Locate the cell with the specified text and output its [X, Y] center coordinate. 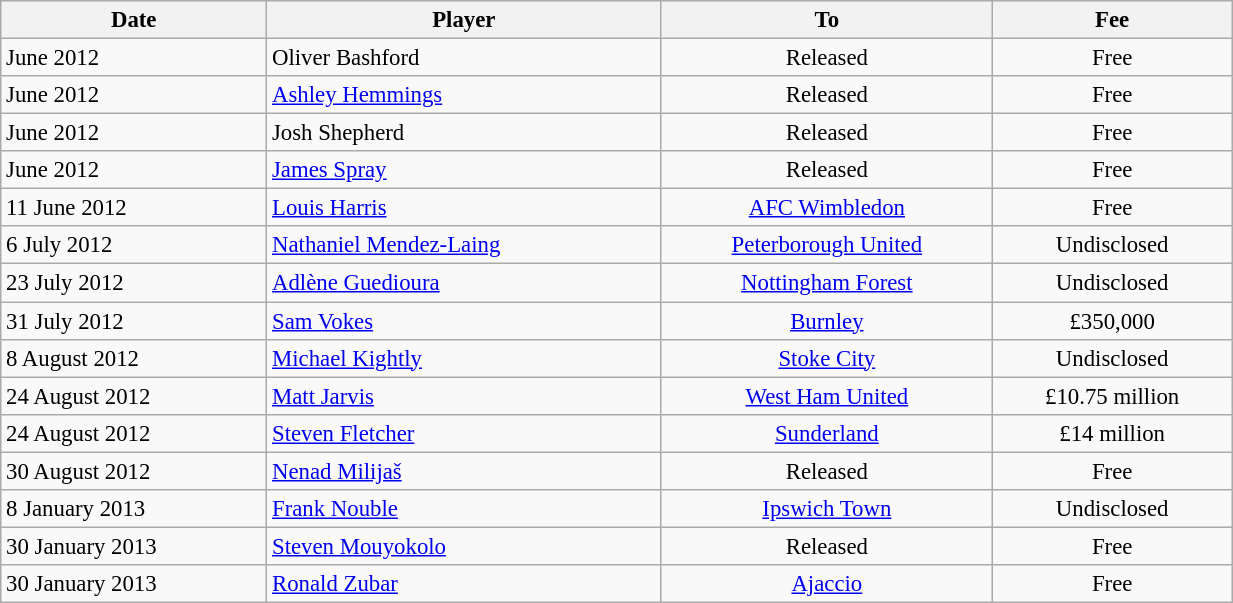
6 July 2012 [134, 245]
£14 million [1112, 433]
Michael Kightly [464, 358]
Sunderland [827, 433]
30 August 2012 [134, 471]
Steven Fletcher [464, 433]
AFC Wimbledon [827, 208]
Ronald Zubar [464, 584]
Matt Jarvis [464, 396]
Peterborough United [827, 245]
Ajaccio [827, 584]
Adlène Guedioura [464, 283]
Josh Shepherd [464, 133]
Ipswich Town [827, 509]
Steven Mouyokolo [464, 546]
Frank Nouble [464, 509]
£350,000 [1112, 321]
Player [464, 20]
West Ham United [827, 396]
Nottingham Forest [827, 283]
Oliver Bashford [464, 58]
James Spray [464, 170]
Nathaniel Mendez-Laing [464, 245]
Fee [1112, 20]
Date [134, 20]
£10.75 million [1112, 396]
Sam Vokes [464, 321]
To [827, 20]
Ashley Hemmings [464, 95]
Burnley [827, 321]
Stoke City [827, 358]
8 January 2013 [134, 509]
Nenad Milijaš [464, 471]
31 July 2012 [134, 321]
8 August 2012 [134, 358]
Louis Harris [464, 208]
23 July 2012 [134, 283]
11 June 2012 [134, 208]
